Provide the [X, Y] coordinate of the cell's center where the given text is located.  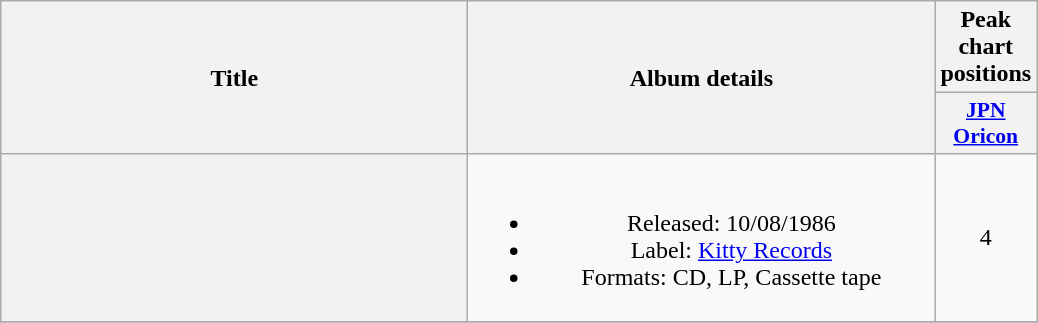
JPNOricon [986, 124]
4 [986, 238]
Album details [702, 78]
Title [234, 78]
Peakchartpositions [986, 47]
Released: 10/08/1986Label: Kitty RecordsFormats: CD, LP, Cassette tape [702, 238]
